Determine the [X, Y] coordinate at the center of the cell enclosing the given text.  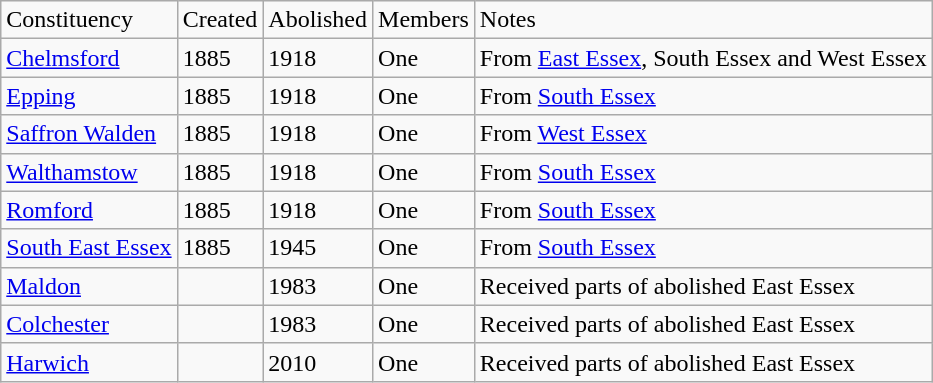
Harwich [89, 362]
Saffron Walden [89, 134]
South East Essex [89, 248]
Chelmsford [89, 58]
Created [220, 20]
Notes [703, 20]
Colchester [89, 324]
2010 [318, 362]
Romford [89, 210]
Maldon [89, 286]
Epping [89, 96]
Members [424, 20]
Walthamstow [89, 172]
Abolished [318, 20]
Constituency [89, 20]
1945 [318, 248]
From East Essex, South Essex and West Essex [703, 58]
From West Essex [703, 134]
